Scan for the cell matching the given text and deliver its [X, Y] coordinate at center. 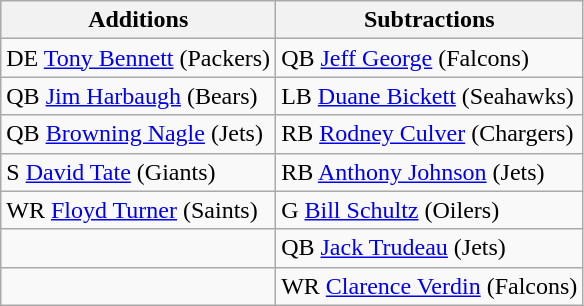
S David Tate (Giants) [138, 172]
Subtractions [430, 20]
WR Clarence Verdin (Falcons) [430, 286]
Additions [138, 20]
QB Jim Harbaugh (Bears) [138, 96]
WR Floyd Turner (Saints) [138, 210]
G Bill Schultz (Oilers) [430, 210]
LB Duane Bickett (Seahawks) [430, 96]
RB Rodney Culver (Chargers) [430, 134]
QB Jack Trudeau (Jets) [430, 248]
QB Browning Nagle (Jets) [138, 134]
QB Jeff George (Falcons) [430, 58]
RB Anthony Johnson (Jets) [430, 172]
DE Tony Bennett (Packers) [138, 58]
